From the cell containing the given text, extract its center point as [x, y] coordinate. 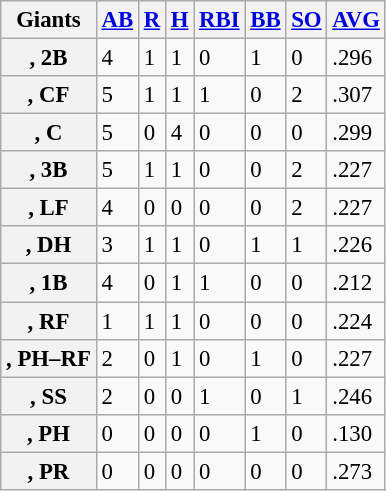
, RF [48, 321]
Giants [48, 20]
, PR [48, 471]
AVG [356, 20]
.130 [356, 433]
H [179, 20]
.224 [356, 321]
RBI [220, 20]
.246 [356, 396]
.273 [356, 471]
, PH–RF [48, 358]
AB [117, 20]
, 2B [48, 58]
.296 [356, 58]
3 [117, 245]
, DH [48, 245]
.212 [356, 283]
BB [266, 20]
.299 [356, 133]
, PH [48, 433]
R [152, 20]
SO [306, 20]
, SS [48, 396]
, LF [48, 208]
, C [48, 133]
, 3B [48, 170]
, 1B [48, 283]
.307 [356, 95]
, CF [48, 95]
.226 [356, 245]
